Detect which cell encompasses the target text, then output its (X, Y) center coordinate. 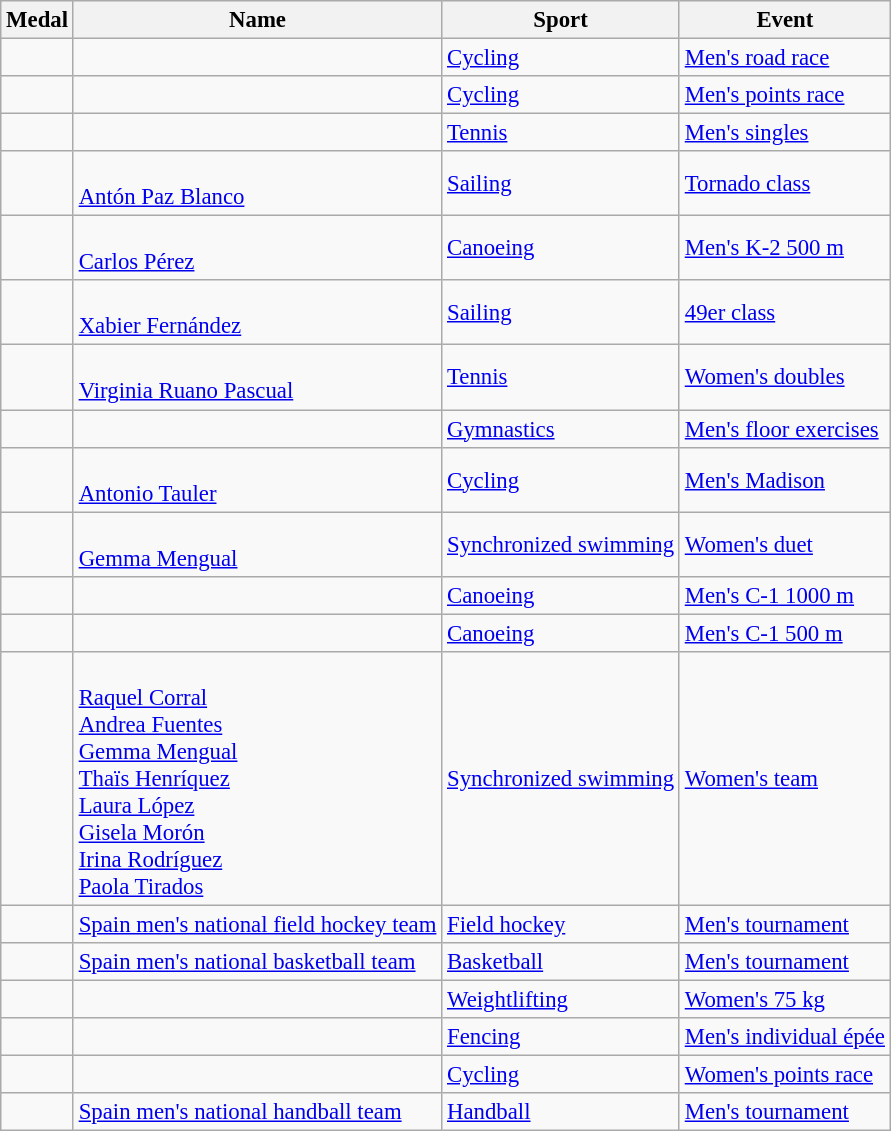
Event (784, 20)
Men's points race (784, 95)
Virginia Ruano Pascual (257, 378)
Spain men's national field hockey team (257, 924)
Name (257, 20)
Men's C-1 1000 m (784, 595)
Spain men's national basketball team (257, 962)
Raquel CorralAndrea FuentesGemma MengualThaïs HenríquezLaura LópezGisela MorónIrina RodríguezPaola Tirados (257, 779)
Women's team (784, 779)
Women's points race (784, 1075)
Field hockey (561, 924)
Women's 75 kg (784, 999)
Handball (561, 1112)
Men's C-1 500 m (784, 633)
Tornado class (784, 184)
Women's doubles (784, 378)
Antón Paz Blanco (257, 184)
Antonio Tauler (257, 480)
Men's individual épée (784, 1037)
Gemma Mengual (257, 544)
Fencing (561, 1037)
Sport (561, 20)
Basketball (561, 962)
Xabier Fernández (257, 312)
Gymnastics (561, 429)
Spain men's national handball team (257, 1112)
Men's road race (784, 58)
Men's floor exercises (784, 429)
Men's singles (784, 133)
49er class (784, 312)
Weightlifting (561, 999)
Men's Madison (784, 480)
Men's K-2 500 m (784, 248)
Carlos Pérez (257, 248)
Medal (38, 20)
Women's duet (784, 544)
